Identify which cell holds the provided text, then report its (x, y) central coordinate. 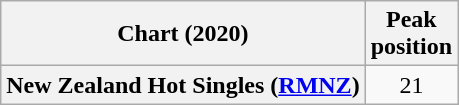
21 (411, 85)
Chart (2020) (183, 34)
New Zealand Hot Singles (RMNZ) (183, 85)
Peakposition (411, 34)
